Find where the given text appears and provide that cell's center as (x, y) coordinate. 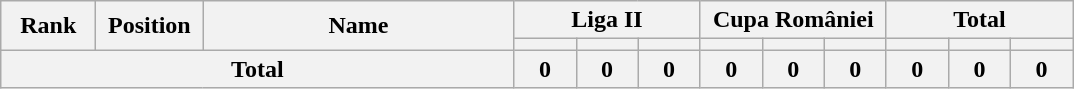
Liga II (607, 20)
Position (150, 26)
Name (358, 26)
Rank (48, 26)
Cupa României (793, 20)
